Pinpoint the cell where the given text exists, returning its (X, Y) midpoint coordinate. 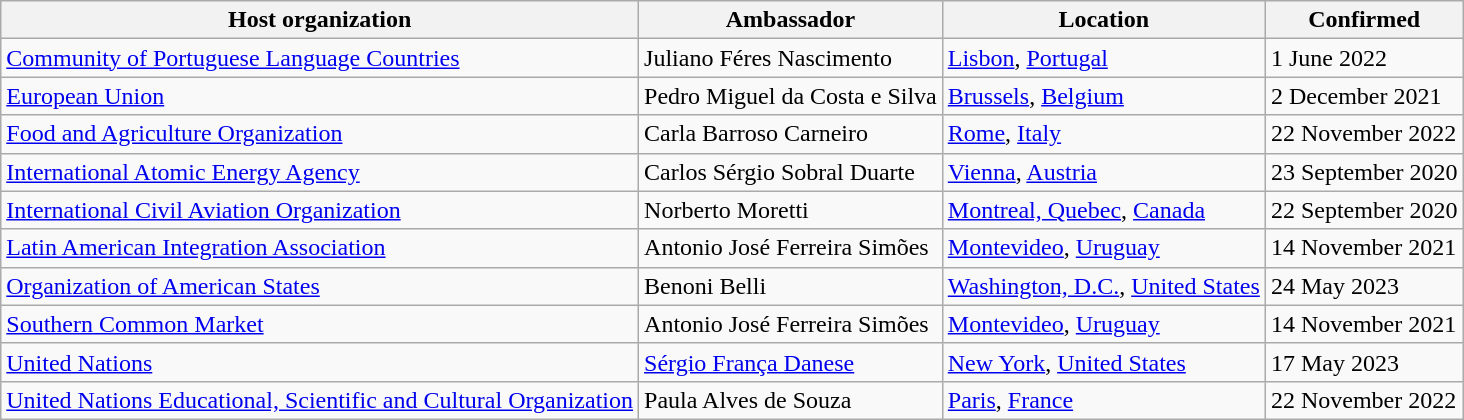
Location (1104, 20)
Host organization (320, 20)
Paula Alves de Souza (791, 400)
Carla Barroso Carneiro (791, 134)
Organization of American States (320, 286)
New York, United States (1104, 362)
23 September 2020 (1364, 172)
United Nations (320, 362)
United Nations Educational, Scientific and Cultural Organization (320, 400)
Community of Portuguese Language Countries (320, 58)
Paris, France (1104, 400)
Sérgio França Danese (791, 362)
Confirmed (1364, 20)
22 September 2020 (1364, 210)
Southern Common Market (320, 324)
Latin American Integration Association (320, 248)
17 May 2023 (1364, 362)
Ambassador (791, 20)
International Civil Aviation Organization (320, 210)
Montreal, Quebec, Canada (1104, 210)
Washington, D.C., United States (1104, 286)
Juliano Féres Nascimento (791, 58)
1 June 2022 (1364, 58)
24 May 2023 (1364, 286)
International Atomic Energy Agency (320, 172)
European Union (320, 96)
Rome, Italy (1104, 134)
Vienna, Austria (1104, 172)
2 December 2021 (1364, 96)
Benoni Belli (791, 286)
Food and Agriculture Organization (320, 134)
Norberto Moretti (791, 210)
Brussels, Belgium (1104, 96)
Pedro Miguel da Costa e Silva (791, 96)
Carlos Sérgio Sobral Duarte (791, 172)
Lisbon, Portugal (1104, 58)
